Search for the cell housing the specified text and yield its [x, y] center coordinate. 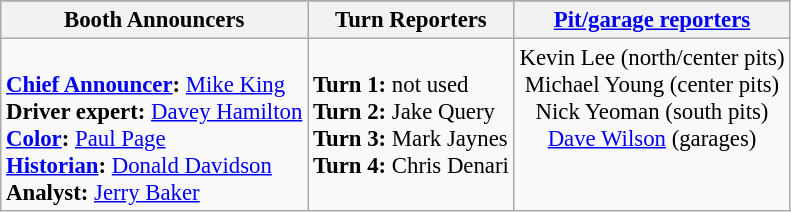
Turn 1: not used Turn 2: Jake Query Turn 3: Mark Jaynes Turn 4: Chris Denari [412, 126]
Booth Announcers [154, 20]
Turn Reporters [412, 20]
Chief Announcer: Mike King Driver expert: Davey Hamilton Color: Paul Page Historian: Donald Davidson Analyst: Jerry Baker [154, 126]
Kevin Lee (north/center pits)Michael Young (center pits)Nick Yeoman (south pits)Dave Wilson (garages) [652, 126]
Pit/garage reporters [652, 20]
